Locate the cell with the specified text and output its [X, Y] center coordinate. 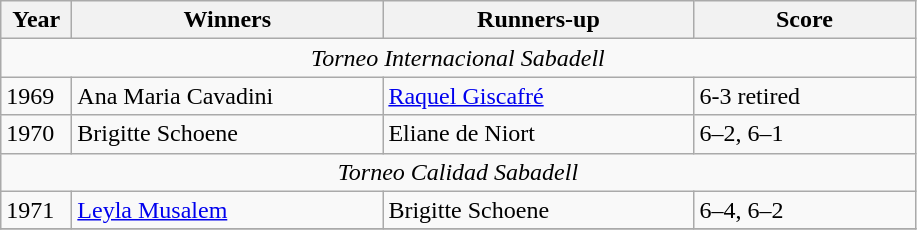
Runners-up [538, 20]
6–2, 6–1 [804, 134]
Year [36, 20]
1970 [36, 134]
1971 [36, 210]
Raquel Giscafré [538, 96]
Torneo Calidad Sabadell [458, 172]
1969 [36, 96]
Torneo Internacional Sabadell [458, 58]
Eliane de Niort [538, 134]
6-3 retired [804, 96]
Score [804, 20]
Winners [228, 20]
6–4, 6–2 [804, 210]
Ana Maria Cavadini [228, 96]
Leyla Musalem [228, 210]
